Scan for the cell matching the given text and deliver its [X, Y] coordinate at center. 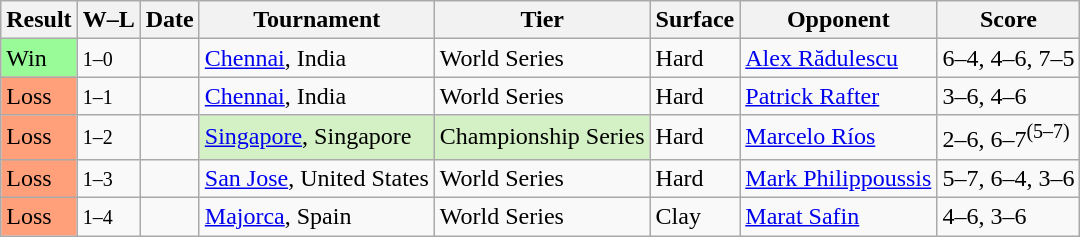
Opponent [838, 20]
San Jose, United States [316, 178]
1–2 [108, 138]
2–6, 6–7(5–7) [1008, 138]
Marcelo Ríos [838, 138]
1–1 [108, 96]
Win [39, 58]
Surface [695, 20]
1–3 [108, 178]
Marat Safin [838, 217]
Date [170, 20]
Championship Series [542, 138]
Clay [695, 217]
Score [1008, 20]
W–L [108, 20]
Majorca, Spain [316, 217]
4–6, 3–6 [1008, 217]
Tournament [316, 20]
Patrick Rafter [838, 96]
1–4 [108, 217]
Tier [542, 20]
Singapore, Singapore [316, 138]
1–0 [108, 58]
3–6, 4–6 [1008, 96]
5–7, 6–4, 3–6 [1008, 178]
Alex Rădulescu [838, 58]
Result [39, 20]
6–4, 4–6, 7–5 [1008, 58]
Mark Philippoussis [838, 178]
